Scan for the cell matching the given text and deliver its [X, Y] coordinate at center. 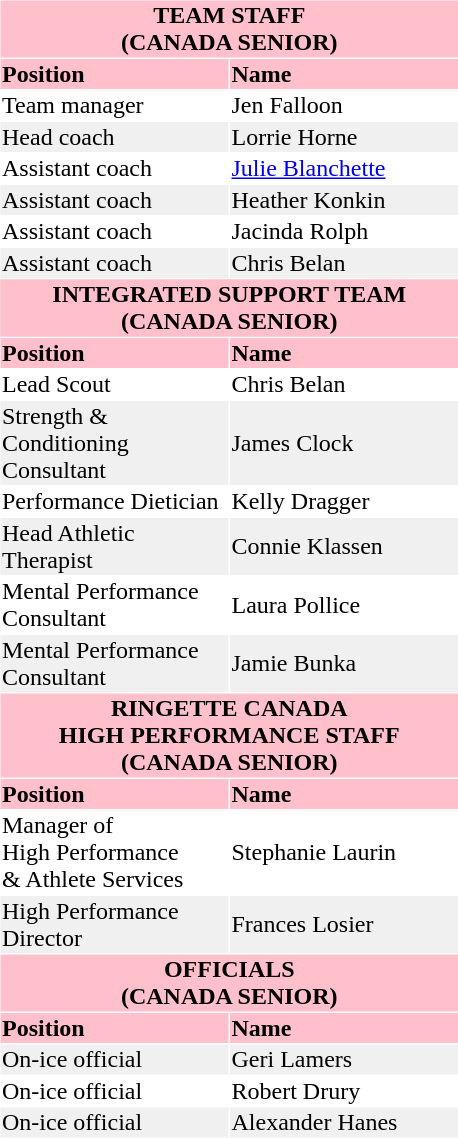
Frances Losier [344, 924]
Head Athletic Therapist [114, 546]
Kelly Dragger [344, 501]
TEAM STAFF(CANADA SENIOR) [229, 28]
Strength & Conditioning Consultant [114, 443]
James Clock [344, 443]
OFFICIALS(CANADA SENIOR) [229, 982]
Jamie Bunka [344, 664]
Team manager [114, 105]
Julie Blanchette [344, 169]
Alexander Hanes [344, 1123]
High PerformanceDirector [114, 924]
Manager ofHigh Performance& Athlete Services [114, 852]
Jen Falloon [344, 105]
Connie Klassen [344, 546]
Stephanie Laurin [344, 852]
Lorrie Horne [344, 137]
Laura Pollice [344, 604]
Heather Konkin [344, 200]
Performance Dietician [114, 501]
Jacinda Rolph [344, 231]
Head coach [114, 137]
INTEGRATED SUPPORT TEAM(CANADA SENIOR) [229, 308]
Robert Drury [344, 1091]
Geri Lamers [344, 1059]
RINGETTE CANADAHIGH PERFORMANCE STAFF(CANADA SENIOR) [229, 736]
Lead Scout [114, 385]
